Locate the cell with the specified text and output its [x, y] center coordinate. 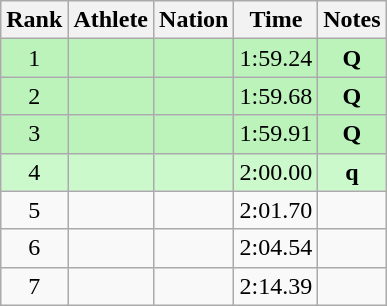
1:59.91 [276, 134]
1:59.24 [276, 58]
6 [34, 248]
1 [34, 58]
q [352, 172]
Time [276, 20]
2:14.39 [276, 286]
2:01.70 [276, 210]
Athlete [111, 20]
2 [34, 96]
1:59.68 [276, 96]
2:00.00 [276, 172]
5 [34, 210]
3 [34, 134]
Rank [34, 20]
2:04.54 [276, 248]
4 [34, 172]
Nation [194, 20]
Notes [352, 20]
7 [34, 286]
